Output the (X, Y) coordinate of the center of the cell containing the given text.  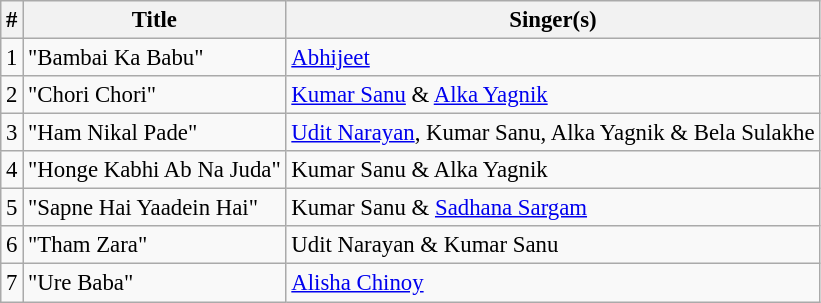
"Sapne Hai Yaadein Hai" (154, 208)
Singer(s) (553, 20)
"Ure Baba" (154, 283)
3 (12, 133)
# (12, 20)
"Ham Nikal Pade" (154, 133)
7 (12, 283)
"Honge Kabhi Ab Na Juda" (154, 170)
"Chori Chori" (154, 95)
4 (12, 170)
Title (154, 20)
Abhijeet (553, 58)
Udit Narayan & Kumar Sanu (553, 245)
6 (12, 245)
5 (12, 208)
Udit Narayan, Kumar Sanu, Alka Yagnik & Bela Sulakhe (553, 133)
2 (12, 95)
Kumar Sanu & Sadhana Sargam (553, 208)
"Tham Zara" (154, 245)
"Bambai Ka Babu" (154, 58)
1 (12, 58)
Alisha Chinoy (553, 283)
